Detect which cell encompasses the target text, then output its (x, y) center coordinate. 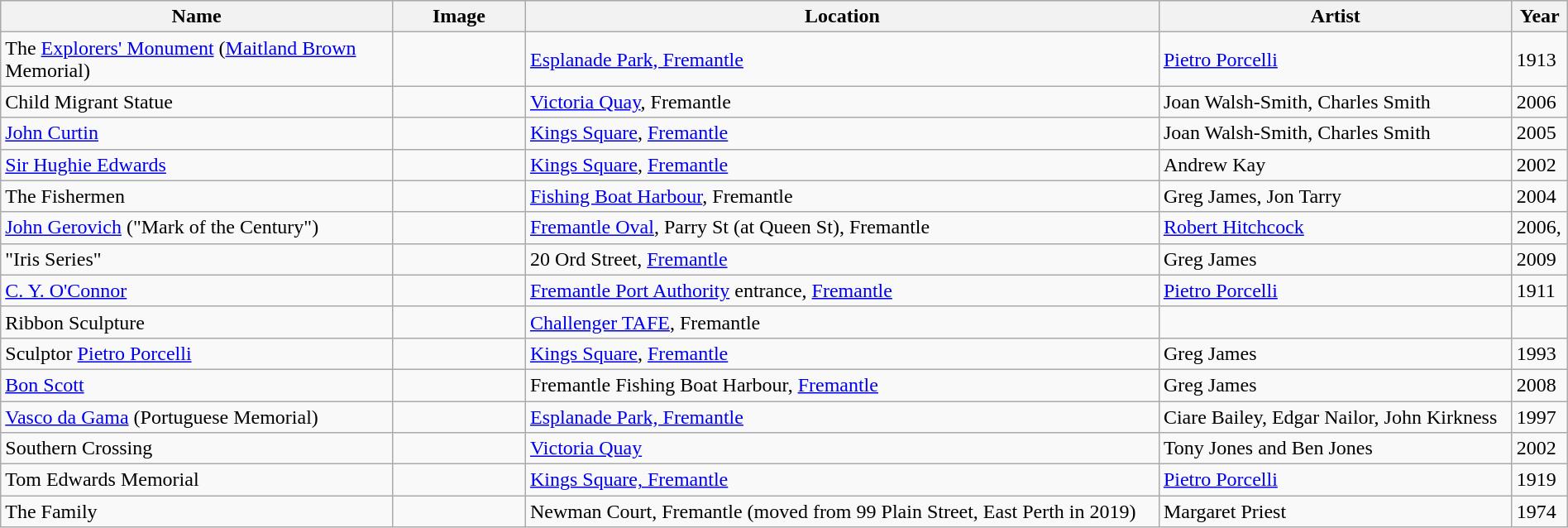
1919 (1540, 480)
Margaret Priest (1335, 511)
Location (842, 17)
"Iris Series" (197, 259)
Robert Hitchcock (1335, 228)
C. Y. O'Connor (197, 290)
Fremantle Port Authority entrance, Fremantle (842, 290)
The Fishermen (197, 196)
2005 (1540, 133)
Ribbon Sculpture (197, 322)
John Gerovich ("Mark of the Century") (197, 228)
Child Migrant Statue (197, 102)
Sculptor Pietro Porcelli (197, 353)
Victoria Quay (842, 449)
The Explorers' Monument (Maitland Brown Memorial) (197, 60)
Newman Court, Fremantle (moved from 99 Plain Street, East Perth in 2019) (842, 511)
The Family (197, 511)
Name (197, 17)
John Curtin (197, 133)
2008 (1540, 385)
2004 (1540, 196)
1993 (1540, 353)
Fremantle Oval, Parry St (at Queen St), Fremantle (842, 228)
Sir Hughie Edwards (197, 165)
Fremantle Fishing Boat Harbour, Fremantle (842, 385)
Greg James, Jon Tarry (1335, 196)
1997 (1540, 416)
Tom Edwards Memorial (197, 480)
Fishing Boat Harbour, Fremantle (842, 196)
2006, (1540, 228)
Bon Scott (197, 385)
Tony Jones and Ben Jones (1335, 449)
Andrew Kay (1335, 165)
Victoria Quay, Fremantle (842, 102)
Artist (1335, 17)
Southern Crossing (197, 449)
1911 (1540, 290)
Challenger TAFE, Fremantle (842, 322)
1913 (1540, 60)
2006 (1540, 102)
2009 (1540, 259)
1974 (1540, 511)
Ciare Bailey, Edgar Nailor, John Kirkness (1335, 416)
20 Ord Street, Fremantle (842, 259)
Image (458, 17)
Year (1540, 17)
Vasco da Gama (Portuguese Memorial) (197, 416)
